Capture the cell that displays the provided text and extract its (X, Y) central coordinate. 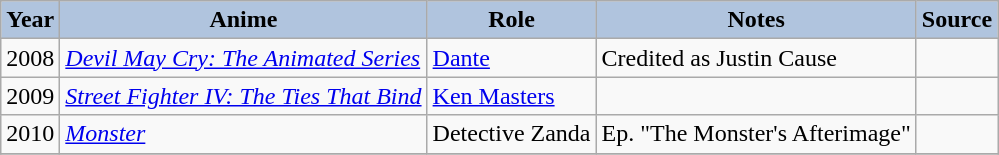
Ken Masters (512, 96)
Dante (512, 58)
Anime (244, 20)
Monster (244, 134)
Street Fighter IV: The Ties That Bind (244, 96)
Devil May Cry: The Animated Series (244, 58)
Credited as Justin Cause (756, 58)
Role (512, 20)
Year (30, 20)
Detective Zanda (512, 134)
2008 (30, 58)
Source (956, 20)
Ep. "The Monster's Afterimage" (756, 134)
2009 (30, 96)
Notes (756, 20)
2010 (30, 134)
